Capture the cell that displays the provided text and extract its [X, Y] central coordinate. 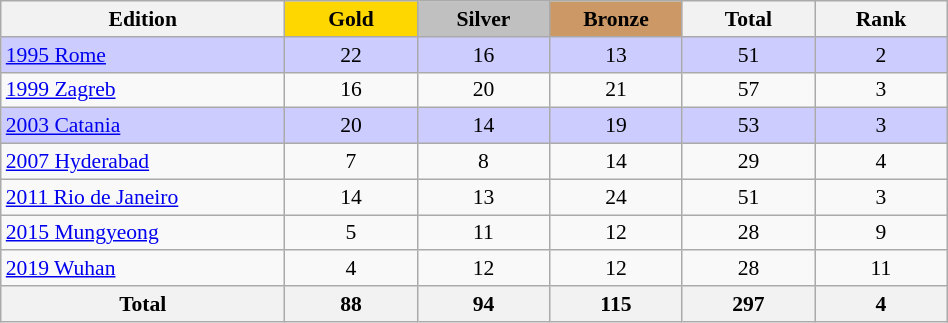
2015 Mungyeong [143, 233]
22 [351, 55]
115 [616, 304]
5 [351, 233]
94 [483, 304]
57 [748, 90]
2007 Hyderabad [143, 162]
24 [616, 197]
88 [351, 304]
2019 Wuhan [143, 269]
2 [882, 55]
29 [748, 162]
2011 Rio de Janeiro [143, 197]
Edition [143, 19]
Gold [351, 19]
9 [882, 233]
19 [616, 126]
7 [351, 162]
Bronze [616, 19]
Silver [483, 19]
2003 Catania [143, 126]
8 [483, 162]
Rank [882, 19]
53 [748, 126]
21 [616, 90]
297 [748, 304]
1999 Zagreb [143, 90]
1995 Rome [143, 55]
